For the text-containing cell, return its midpoint in [x, y] coordinate format. 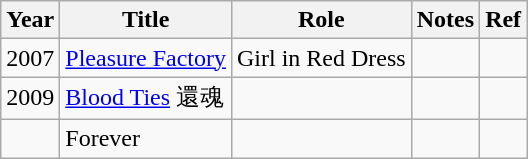
Pleasure Factory [146, 58]
Forever [146, 138]
Role [321, 20]
Blood Ties 還魂 [146, 98]
Ref [504, 20]
Year [30, 20]
Title [146, 20]
Notes [445, 20]
2009 [30, 98]
Girl in Red Dress [321, 58]
2007 [30, 58]
